Search for the cell housing the specified text and yield its [x, y] center coordinate. 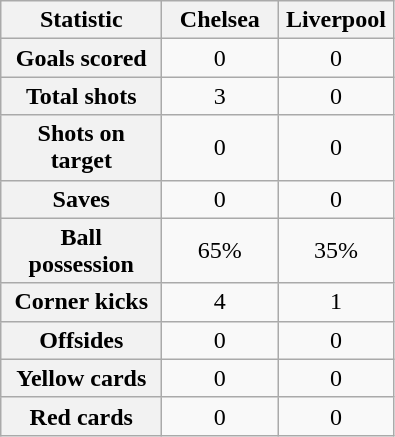
Offsides [82, 340]
3 [220, 96]
Liverpool [336, 20]
Ball possession [82, 250]
1 [336, 302]
Chelsea [220, 20]
Shots on target [82, 148]
Red cards [82, 416]
4 [220, 302]
35% [336, 250]
Statistic [82, 20]
65% [220, 250]
Saves [82, 199]
Total shots [82, 96]
Corner kicks [82, 302]
Yellow cards [82, 378]
Goals scored [82, 58]
